Identify which cell holds the provided text, then report its (X, Y) central coordinate. 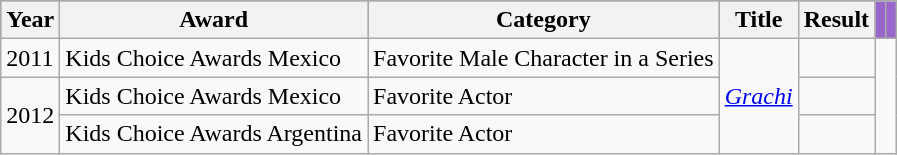
Year (30, 20)
Award (214, 20)
2012 (30, 115)
Kids Choice Awards Argentina (214, 134)
Result (836, 20)
2011 (30, 58)
Grachi (758, 96)
Favorite Male Character in a Series (544, 58)
Title (758, 20)
Category (544, 20)
